Output the [x, y] coordinate of the center of the cell containing the given text.  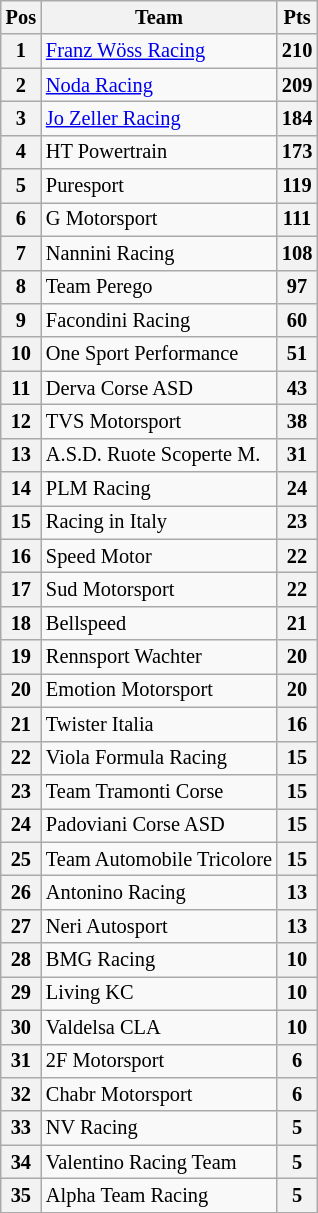
1 [21, 51]
25 [21, 859]
18 [21, 623]
8 [21, 287]
Sud Motorsport [159, 589]
35 [21, 1195]
29 [21, 993]
Puresport [159, 186]
Rennsport Wachter [159, 657]
27 [21, 926]
19 [21, 657]
32 [21, 1094]
Facondini Racing [159, 320]
111 [297, 219]
Team Perego [159, 287]
Pts [297, 17]
2F Motorsport [159, 1061]
30 [21, 1027]
33 [21, 1128]
Bellspeed [159, 623]
Pos [21, 17]
119 [297, 186]
One Sport Performance [159, 354]
11 [21, 388]
Nannini Racing [159, 253]
9 [21, 320]
43 [297, 388]
Jo Zeller Racing [159, 118]
60 [297, 320]
BMG Racing [159, 960]
Derva Corse ASD [159, 388]
NV Racing [159, 1128]
97 [297, 287]
TVS Motorsport [159, 421]
Living KC [159, 993]
Racing in Italy [159, 522]
Valdelsa CLA [159, 1027]
184 [297, 118]
Team Automobile Tricolore [159, 859]
PLM Racing [159, 489]
17 [21, 589]
Valentino Racing Team [159, 1162]
210 [297, 51]
Noda Racing [159, 85]
3 [21, 118]
14 [21, 489]
Padoviani Corse ASD [159, 825]
28 [21, 960]
Franz Wöss Racing [159, 51]
Team [159, 17]
G Motorsport [159, 219]
38 [297, 421]
Viola Formula Racing [159, 758]
34 [21, 1162]
Neri Autosport [159, 926]
2 [21, 85]
Speed Motor [159, 556]
12 [21, 421]
Emotion Motorsport [159, 690]
209 [297, 85]
A.S.D. Ruote Scoperte M. [159, 455]
173 [297, 152]
51 [297, 354]
4 [21, 152]
HT Powertrain [159, 152]
Chabr Motorsport [159, 1094]
26 [21, 892]
Twister Italia [159, 724]
Alpha Team Racing [159, 1195]
7 [21, 253]
108 [297, 253]
Team Tramonti Corse [159, 791]
Antonino Racing [159, 892]
